Output the [X, Y] coordinate of the center of the cell containing the given text.  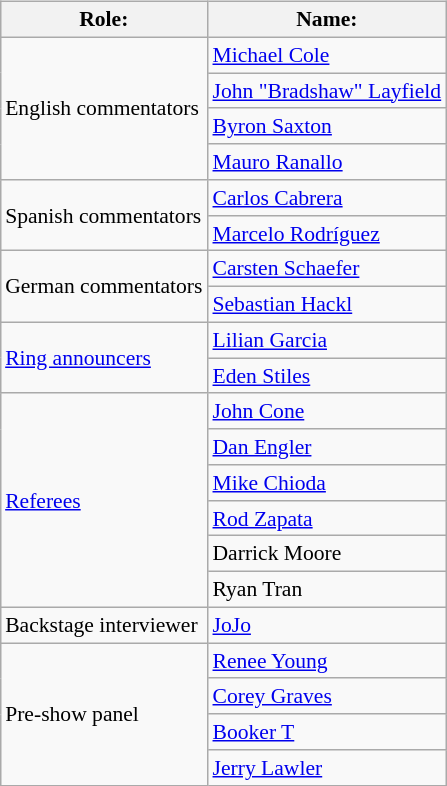
Eden Stiles [326, 376]
English commentators [104, 108]
Lilian Garcia [326, 340]
Mike Chioda [326, 483]
Role: [104, 20]
Jerry Lawler [326, 768]
Carsten Schaefer [326, 269]
JoJo [326, 625]
Referees [104, 500]
Spanish commentators [104, 216]
Renee Young [326, 661]
Rod Zapata [326, 518]
Ryan Tran [326, 590]
Dan Engler [326, 447]
Pre-show panel [104, 714]
Darrick Moore [326, 554]
Booker T [326, 732]
Ring announcers [104, 358]
Byron Saxton [326, 126]
Mauro Ranallo [326, 162]
Michael Cole [326, 55]
Name: [326, 20]
John Cone [326, 411]
Corey Graves [326, 696]
John "Bradshaw" Layfield [326, 91]
Carlos Cabrera [326, 198]
Marcelo Rodríguez [326, 233]
Sebastian Hackl [326, 305]
German commentators [104, 286]
Backstage interviewer [104, 625]
